From the cell containing the given text, extract its center point as (X, Y) coordinate. 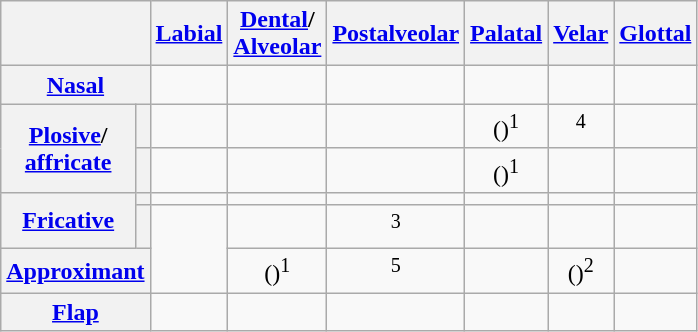
Palatal (506, 34)
Glottal (656, 34)
Velar (581, 34)
Fricative (68, 221)
Dental/Alveolar (278, 34)
Labial (189, 34)
Postalveolar (396, 34)
5 (396, 272)
()2 (581, 272)
3 (396, 226)
Flap (76, 312)
Plosive/affricate (68, 148)
4 (581, 126)
Approximant (76, 272)
Nasal (76, 85)
